Detect which cell encompasses the target text, then output its (X, Y) center coordinate. 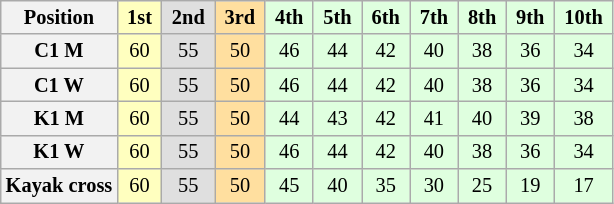
17 (583, 186)
19 (530, 186)
43 (337, 118)
Position (59, 17)
7th (434, 17)
25 (482, 186)
5th (337, 17)
30 (434, 186)
1st (140, 17)
6th (386, 17)
9th (530, 17)
K1 M (59, 118)
C1 M (59, 51)
41 (434, 118)
Kayak cross (59, 186)
C1 W (59, 85)
2nd (188, 17)
8th (482, 17)
3rd (240, 17)
45 (289, 186)
K1 W (59, 152)
39 (530, 118)
4th (289, 17)
35 (386, 186)
10th (583, 17)
